Find where the given text appears and provide that cell's center as (X, Y) coordinate. 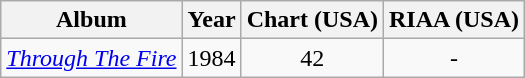
Chart (USA) (312, 20)
RIAA (USA) (454, 20)
- (454, 58)
Year (212, 20)
1984 (212, 58)
Through The Fire (92, 58)
42 (312, 58)
Album (92, 20)
